Provide the [X, Y] coordinate of the cell's center where the given text is located.  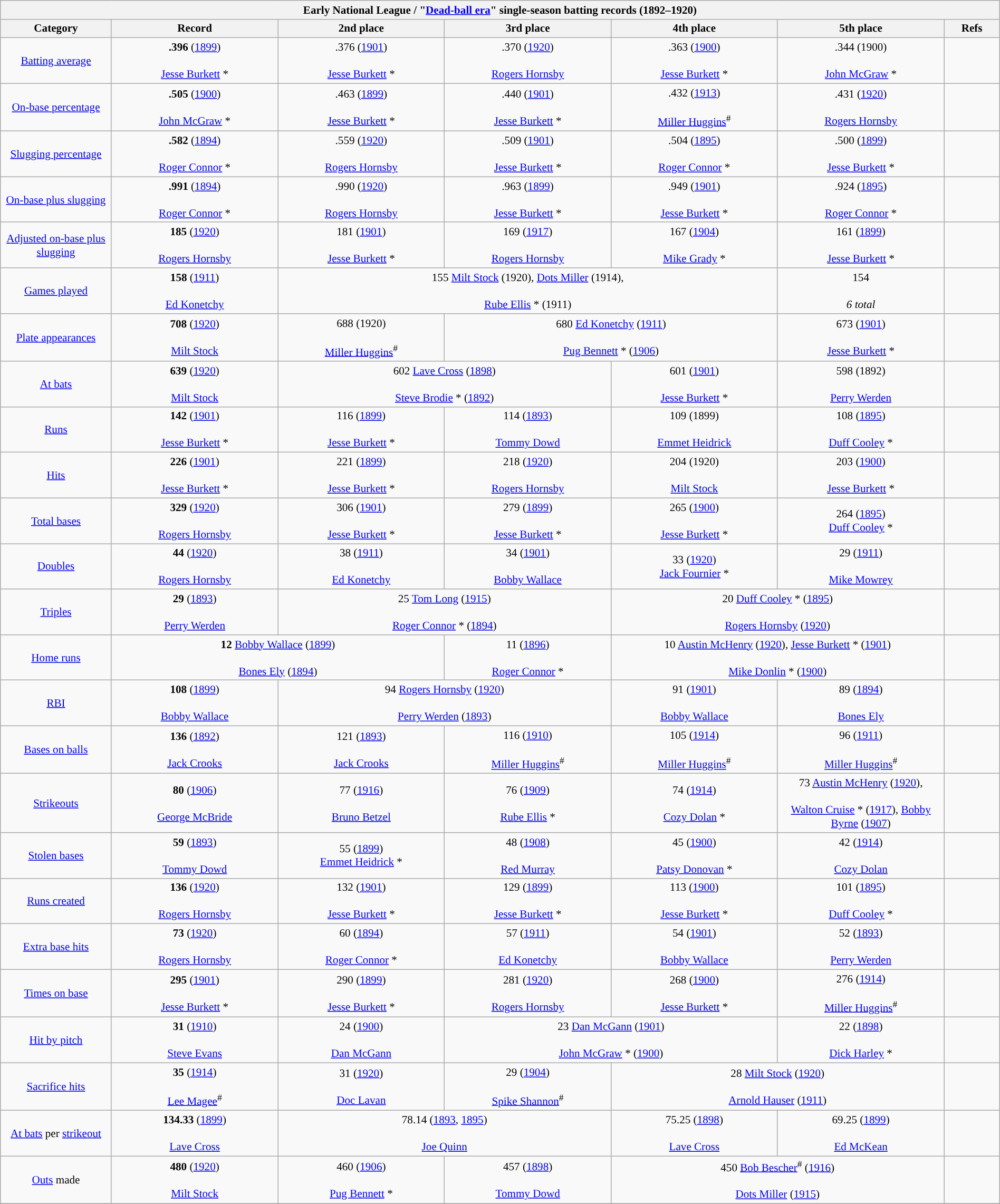
94 Rogers Hornsby (1920)Perry Werden (1893) [445, 703]
33 (1920)Jack Fournier * [694, 566]
42 (1914)Cozy Dolan [861, 855]
129 (1899)Jesse Burkett * [528, 901]
169 (1917)Rogers Hornsby [528, 245]
76 (1909)Rube Ellis * [528, 803]
31 (1910)Steve Evans [195, 1040]
.440 (1901)Jesse Burkett * [528, 107]
.990 (1920)Rogers Hornsby [361, 199]
132 (1901)Jesse Burkett * [361, 901]
.963 (1899)Jesse Burkett * [528, 199]
114 (1893)Tommy Dowd [528, 429]
108 (1895)Duff Cooley * [861, 429]
Category [56, 28]
77 (1916)Bruno Betzel [361, 803]
161 (1899)Jesse Burkett * [861, 245]
Refs [972, 28]
.924 (1895)Roger Connor * [861, 199]
5th place [861, 28]
460 (1906)Pug Bennett * [361, 1180]
134.33 (1899)Lave Cross [195, 1133]
Outs made [56, 1180]
52 (1893)Perry Werden [861, 947]
96 (1911)Miller Huggins# [861, 749]
155 Milt Stock (1920), Dots Miller (1914),Rube Ellis * (1911) [527, 291]
226 (1901)Jesse Burkett * [195, 475]
306 (1901)Jesse Burkett * [361, 521]
295 (1901)Jesse Burkett * [195, 993]
Games played [56, 291]
69.25 (1899)Ed McKean [861, 1133]
RBI [56, 703]
639 (1920)Milt Stock [195, 384]
At bats [56, 384]
Runs [56, 429]
Times on base [56, 993]
281 (1920)Rogers Hornsby [528, 993]
35 (1914)Lee Magee# [195, 1086]
44 (1920)Rogers Hornsby [195, 566]
221 (1899)Jesse Burkett * [361, 475]
Early National League / "Dead-ball era" single-season batting records (1892–1920) [500, 9]
204 (1920)Milt Stock [694, 475]
59 (1893)Tommy Dowd [195, 855]
108 (1899)Bobby Wallace [195, 703]
Bases on balls [56, 749]
55 (1899)Emmet Heidrick * [361, 855]
At bats per strikeout [56, 1133]
Hits [56, 475]
29 (1911)Mike Mowrey [861, 566]
Extra base hits [56, 947]
20 Duff Cooley * (1895)Rogers Hornsby (1920) [777, 612]
78.14 (1893, 1895)Joe Quinn [445, 1133]
12 Bobby Wallace (1899)Bones Ely (1894) [278, 657]
203 (1900)Jesse Burkett * [861, 475]
101 (1895)Duff Cooley * [861, 901]
74 (1914)Cozy Dolan * [694, 803]
673 (1901)Jesse Burkett * [861, 337]
113 (1900)Jesse Burkett * [694, 901]
4th place [694, 28]
Triples [56, 612]
105 (1914)Miller Huggins# [694, 749]
.363 (1900)Jesse Burkett * [694, 61]
218 (1920)Rogers Hornsby [528, 475]
23 Dan McGann (1901)John McGraw * (1900) [611, 1040]
.432 (1913)Miller Huggins# [694, 107]
601 (1901)Jesse Burkett * [694, 384]
29 (1904)Spike Shannon# [528, 1086]
158 (1911)Ed Konetchy [195, 291]
121 (1893)Jack Crooks [361, 749]
290 (1899)Jesse Burkett * [361, 993]
25 Tom Long (1915)Roger Connor * (1894) [445, 612]
268 (1900)Jesse Burkett * [694, 993]
.344 (1900)John McGraw * [861, 61]
136 (1920)Rogers Hornsby [195, 901]
34 (1901)Bobby Wallace [528, 566]
264 (1895)Duff Cooley * [861, 521]
480 (1920)Milt Stock [195, 1180]
Record [195, 28]
136 (1892)Jack Crooks [195, 749]
Doubles [56, 566]
1546 total [861, 291]
73 Austin McHenry (1920),Walton Cruise * (1917), Bobby Byrne (1907) [861, 803]
29 (1893)Perry Werden [195, 612]
457 (1898)Tommy Dowd [528, 1180]
.505 (1900)John McGraw * [195, 107]
22 (1898)Dick Harley * [861, 1040]
57 (1911)Ed Konetchy [528, 947]
28 Milt Stock (1920)Arnold Hauser (1911) [777, 1086]
Strikeouts [56, 803]
80 (1906)George McBride [195, 803]
Sacrifice hits [56, 1086]
75.25 (1898)Lave Cross [694, 1133]
.500 (1899)Jesse Burkett * [861, 154]
3rd place [528, 28]
602 Lave Cross (1898)Steve Brodie * (1892) [445, 384]
680 Ed Konetchy (1911)Pug Bennett * (1906) [611, 337]
On-base plus slugging [56, 199]
Adjusted on-base plus slugging [56, 245]
.991 (1894)Roger Connor * [195, 199]
598 (1892)Perry Werden [861, 384]
.504 (1895)Roger Connor * [694, 154]
54 (1901)Bobby Wallace [694, 947]
Slugging percentage [56, 154]
167 (1904)Mike Grady * [694, 245]
10 Austin McHenry (1920), Jesse Burkett * (1901)Mike Donlin * (1900) [777, 657]
116 (1899)Jesse Burkett * [361, 429]
276 (1914)Miller Huggins# [861, 993]
Total bases [56, 521]
73 (1920)Rogers Hornsby [195, 947]
.509 (1901)Jesse Burkett * [528, 154]
Batting average [56, 61]
329 (1920)Rogers Hornsby [195, 521]
.559 (1920)Rogers Hornsby [361, 154]
89 (1894)Bones Ely [861, 703]
142 (1901)Jesse Burkett * [195, 429]
450 Bob Bescher# (1916)Dots Miller (1915) [777, 1180]
11 (1896)Roger Connor * [528, 657]
708 (1920)Milt Stock [195, 337]
.949 (1901)Jesse Burkett * [694, 199]
38 (1911)Ed Konetchy [361, 566]
On-base percentage [56, 107]
.582 (1894)Roger Connor * [195, 154]
.431 (1920)Rogers Hornsby [861, 107]
Hit by pitch [56, 1040]
24 (1900)Dan McGann [361, 1040]
.396 (1899)Jesse Burkett * [195, 61]
.376 (1901)Jesse Burkett * [361, 61]
.463 (1899)Jesse Burkett * [361, 107]
48 (1908)Red Murray [528, 855]
279 (1899)Jesse Burkett * [528, 521]
Plate appearances [56, 337]
Home runs [56, 657]
45 (1900)Patsy Donovan * [694, 855]
116 (1910)Miller Huggins# [528, 749]
185 (1920)Rogers Hornsby [195, 245]
60 (1894)Roger Connor * [361, 947]
109 (1899)Emmet Heidrick [694, 429]
Stolen bases [56, 855]
181 (1901)Jesse Burkett * [361, 245]
688 (1920)Miller Huggins# [361, 337]
.370 (1920)Rogers Hornsby [528, 61]
31 (1920)Doc Lavan [361, 1086]
91 (1901)Bobby Wallace [694, 703]
2nd place [361, 28]
Runs created [56, 901]
265 (1900)Jesse Burkett * [694, 521]
